From the cell containing the given text, extract its center point as (x, y) coordinate. 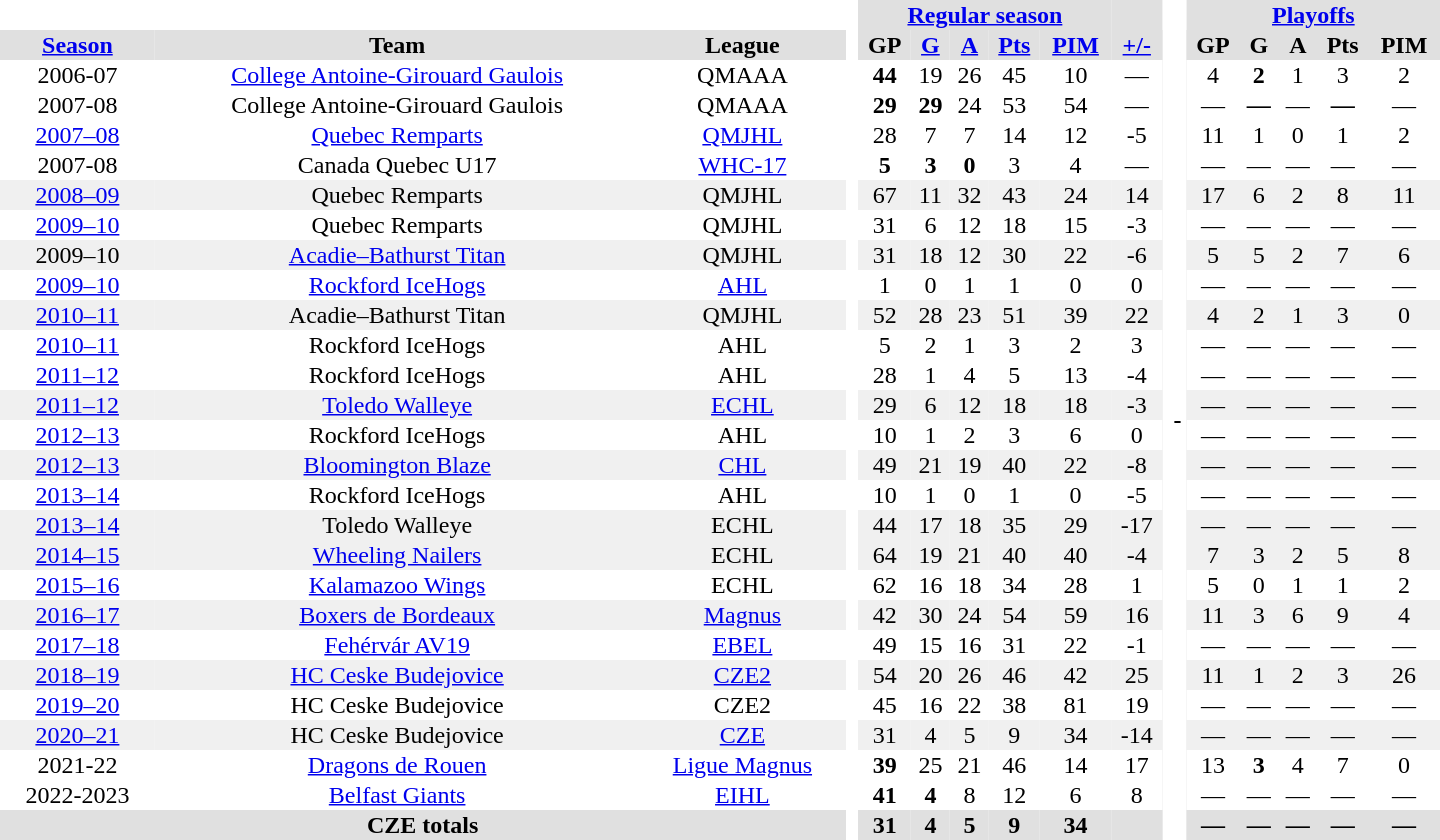
Kalamazoo Wings (398, 585)
CZE (742, 735)
59 (1076, 615)
Dragons de Rouen (398, 765)
2020–21 (78, 735)
- (1174, 420)
2017–18 (78, 645)
Canada Quebec U17 (398, 165)
-17 (1136, 525)
51 (1014, 315)
Boxers de Bordeaux (398, 615)
43 (1014, 195)
2006-07 (78, 75)
CHL (742, 465)
64 (884, 555)
WHC-17 (742, 165)
53 (1014, 105)
EBEL (742, 645)
2019–20 (78, 705)
Playoffs (1314, 15)
Season (78, 45)
32 (970, 195)
Ligue Magnus (742, 765)
Magnus (742, 615)
Team (398, 45)
EIHL (742, 795)
62 (884, 585)
-1 (1136, 645)
2022-2023 (78, 795)
CZE totals (422, 825)
League (742, 45)
2008–09 (78, 195)
35 (1014, 525)
Regular season (984, 15)
Fehérvár AV19 (398, 645)
81 (1076, 705)
2016–17 (78, 615)
Belfast Giants (398, 795)
+/- (1136, 45)
2018–19 (78, 675)
2015–16 (78, 585)
Bloomington Blaze (398, 465)
-14 (1136, 735)
38 (1014, 705)
-6 (1136, 255)
20 (930, 675)
23 (970, 315)
Wheeling Nailers (398, 555)
2021-22 (78, 765)
52 (884, 315)
67 (884, 195)
41 (884, 795)
2007–08 (78, 135)
2014–15 (78, 555)
-8 (1136, 465)
